Provide the [x, y] coordinate of the cell's center where the given text is located.  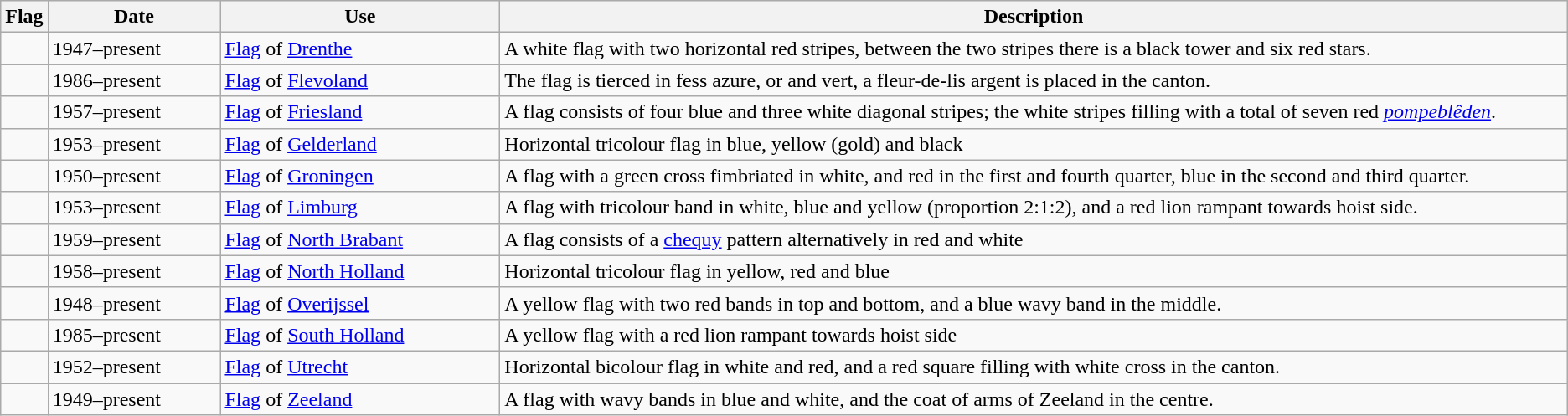
Flag of Zeeland [360, 399]
1986–present [134, 80]
Flag of Groningen [360, 176]
1950–present [134, 176]
Flag of Drenthe [360, 49]
Flag of Utrecht [360, 367]
A flag consists of four blue and three white diagonal stripes; the white stripes filling with a total of seven red pompeblêden. [1034, 112]
Description [1034, 17]
Date [134, 17]
1952–present [134, 367]
1949–present [134, 399]
Flag of Friesland [360, 112]
Flag of Gelderland [360, 144]
A flag with tricolour band in white, blue and yellow (proportion 2:1:2), and a red lion rampant towards hoist side. [1034, 208]
Horizontal tricolour flag in blue, yellow (gold) and black [1034, 144]
1957–present [134, 112]
Use [360, 17]
Flag of Overijssel [360, 303]
1959–present [134, 239]
Flag [24, 17]
A white flag with two horizontal red stripes, between the two stripes there is a black tower and six red stars. [1034, 49]
Flag of North Holland [360, 271]
A flag consists of a chequy pattern alternatively in red and white [1034, 239]
A flag with wavy bands in blue and white, and the coat of arms of Zeeland in the centre. [1034, 399]
Flag of Flevoland [360, 80]
Flag of Limburg [360, 208]
Flag of South Holland [360, 335]
A yellow flag with a red lion rampant towards hoist side [1034, 335]
Horizontal tricolour flag in yellow, red and blue [1034, 271]
The flag is tierced in fess azure, or and vert, a fleur-de-lis argent is placed in the canton. [1034, 80]
1947–present [134, 49]
1958–present [134, 271]
Horizontal bicolour flag in white and red, and a red square filling with white cross in the canton. [1034, 367]
1948–present [134, 303]
A flag with a green cross fimbriated in white, and red in the first and fourth quarter, blue in the second and third quarter. [1034, 176]
1985–present [134, 335]
A yellow flag with two red bands in top and bottom, and a blue wavy band in the middle. [1034, 303]
Flag of North Brabant [360, 239]
